Output the [x, y] coordinate of the center of the cell containing the given text.  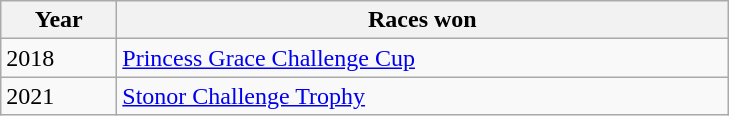
Princess Grace Challenge Cup [422, 58]
2018 [59, 58]
Year [59, 20]
Stonor Challenge Trophy [422, 96]
Races won [422, 20]
2021 [59, 96]
